Output the [X, Y] coordinate of the center of the cell containing the given text.  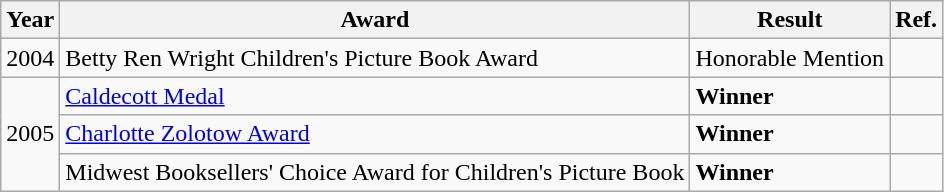
Ref. [916, 20]
Award [375, 20]
2005 [30, 134]
Midwest Booksellers' Choice Award for Children's Picture Book [375, 172]
Betty Ren Wright Children's Picture Book Award [375, 58]
Year [30, 20]
Caldecott Medal [375, 96]
Result [790, 20]
2004 [30, 58]
Honorable Mention [790, 58]
Charlotte Zolotow Award [375, 134]
